Detect which cell encompasses the target text, then output its (x, y) center coordinate. 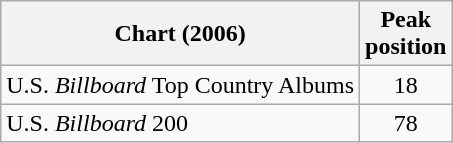
Chart (2006) (180, 34)
Peakposition (406, 34)
18 (406, 85)
U.S. Billboard 200 (180, 123)
78 (406, 123)
U.S. Billboard Top Country Albums (180, 85)
